Scan for the cell matching the given text and deliver its [X, Y] coordinate at center. 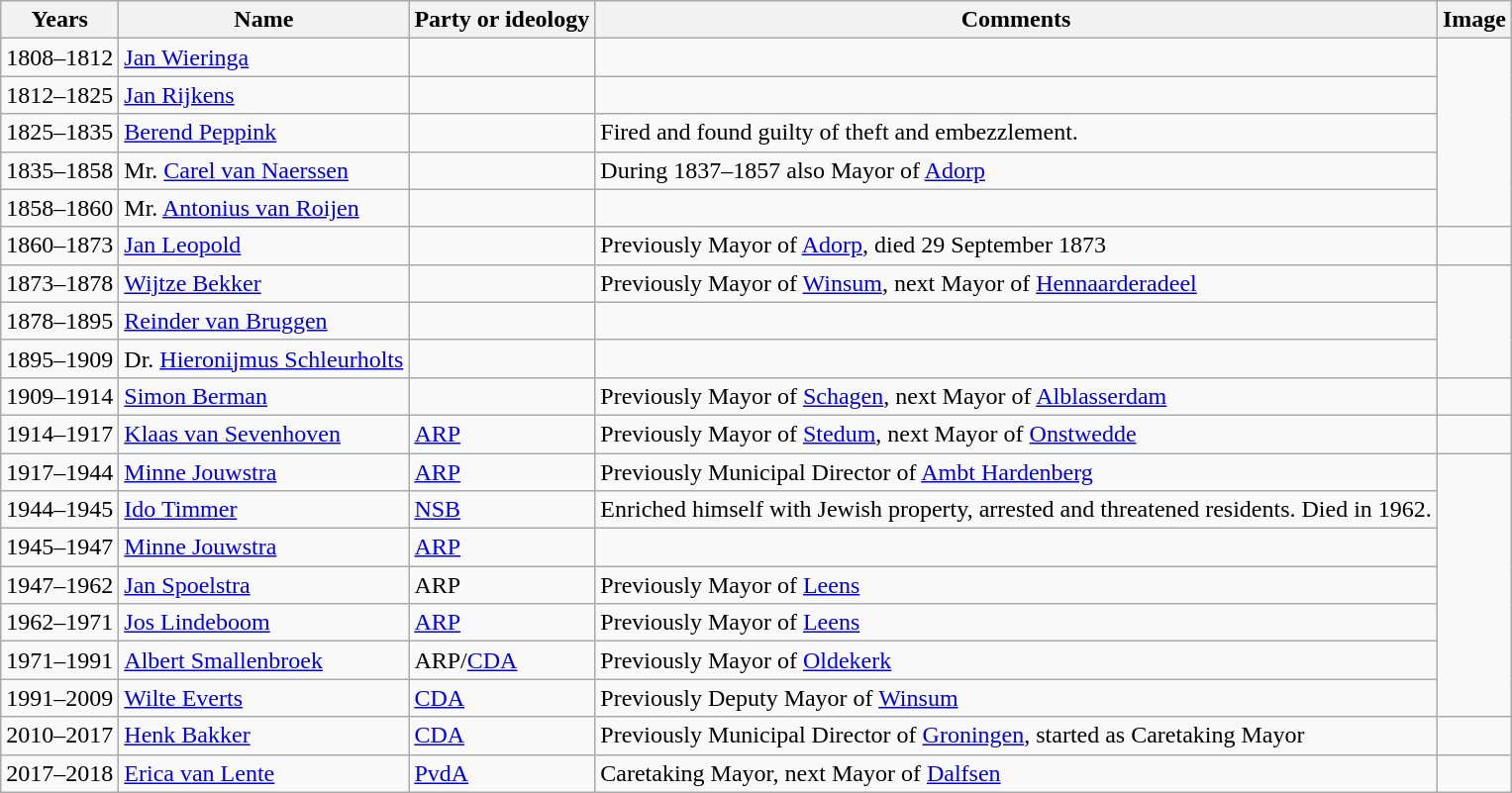
Name [263, 20]
Henk Bakker [263, 736]
1914–1917 [59, 434]
Wijtze Bekker [263, 283]
Previously Municipal Director of Ambt Hardenberg [1016, 472]
Previously Mayor of Schagen, next Mayor of Alblasserdam [1016, 396]
Years [59, 20]
Wilte Everts [263, 698]
Party or ideology [502, 20]
Berend Peppink [263, 133]
Jan Spoelstra [263, 585]
1962–1971 [59, 623]
Previously Mayor of Oldekerk [1016, 660]
NSB [502, 510]
Caretaking Mayor, next Mayor of Dalfsen [1016, 773]
1878–1895 [59, 321]
1917–1944 [59, 472]
ARP/CDA [502, 660]
Klaas van Sevenhoven [263, 434]
Mr. Antonius van Roijen [263, 208]
Jos Lindeboom [263, 623]
During 1837–1857 also Mayor of Adorp [1016, 170]
1909–1914 [59, 396]
Enriched himself with Jewish property, arrested and threatened residents. Died in 1962. [1016, 510]
Jan Rijkens [263, 95]
Simon Berman [263, 396]
1808–1812 [59, 57]
1947–1962 [59, 585]
Image [1473, 20]
Albert Smallenbroek [263, 660]
2010–2017 [59, 736]
1971–1991 [59, 660]
1945–1947 [59, 547]
1895–1909 [59, 358]
Previously Mayor of Adorp, died 29 September 1873 [1016, 246]
Jan Leopold [263, 246]
PvdA [502, 773]
Previously Mayor of Winsum, next Mayor of Hennaarderadeel [1016, 283]
2017–2018 [59, 773]
Reinder van Bruggen [263, 321]
1860–1873 [59, 246]
Comments [1016, 20]
1858–1860 [59, 208]
Mr. Carel van Naerssen [263, 170]
Jan Wieringa [263, 57]
Fired and found guilty of theft and embezzlement. [1016, 133]
1944–1945 [59, 510]
Erica van Lente [263, 773]
Previously Mayor of Stedum, next Mayor of Onstwedde [1016, 434]
1812–1825 [59, 95]
1991–2009 [59, 698]
Dr. Hieronijmus Schleurholts [263, 358]
Previously Municipal Director of Groningen, started as Caretaking Mayor [1016, 736]
1873–1878 [59, 283]
Ido Timmer [263, 510]
1825–1835 [59, 133]
1835–1858 [59, 170]
Previously Deputy Mayor of Winsum [1016, 698]
